Return (x, y) of the center of cell containing provided text 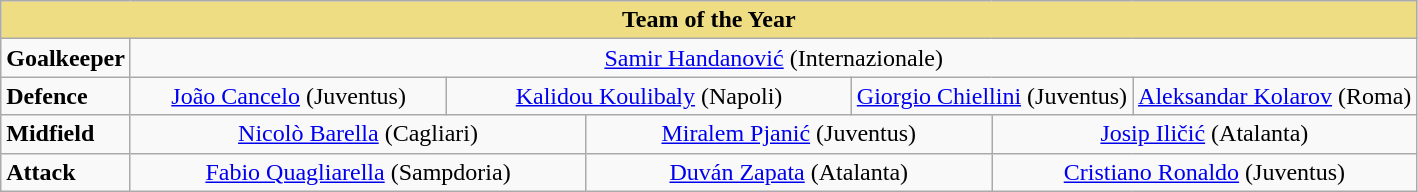
Goalkeeper (66, 58)
João Cancelo (Juventus) (288, 96)
Aleksandar Kolarov (Roma) (1275, 96)
Kalidou Koulibaly (Napoli) (650, 96)
Josip Iličić (Atalanta) (1204, 134)
Midfield (66, 134)
Giorgio Chiellini (Juventus) (992, 96)
Nicolò Barella (Cagliari) (358, 134)
Miralem Pjanić (Juventus) (789, 134)
Cristiano Ronaldo (Juventus) (1204, 172)
Attack (66, 172)
Defence (66, 96)
Fabio Quagliarella (Sampdoria) (358, 172)
Team of the Year (709, 20)
Samir Handanović (Internazionale) (773, 58)
Duván Zapata (Atalanta) (789, 172)
